Output the [x, y] coordinate of the center of the cell containing the given text.  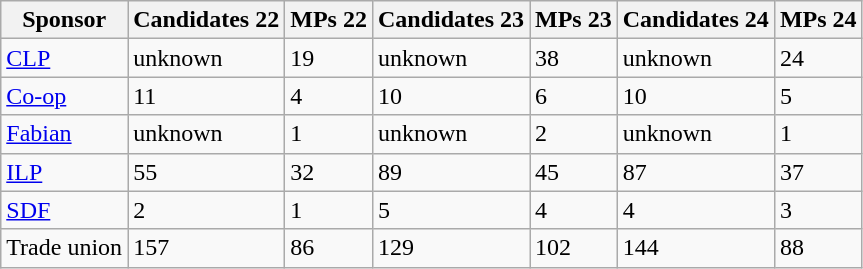
11 [206, 96]
Candidates 24 [696, 20]
ILP [64, 172]
88 [818, 248]
Candidates 22 [206, 20]
129 [450, 248]
45 [574, 172]
Sponsor [64, 20]
CLP [64, 58]
Candidates 23 [450, 20]
86 [329, 248]
MPs 23 [574, 20]
37 [818, 172]
144 [696, 248]
55 [206, 172]
MPs 22 [329, 20]
3 [818, 210]
38 [574, 58]
102 [574, 248]
SDF [64, 210]
Co-op [64, 96]
157 [206, 248]
6 [574, 96]
Trade union [64, 248]
MPs 24 [818, 20]
19 [329, 58]
87 [696, 172]
32 [329, 172]
Fabian [64, 134]
24 [818, 58]
89 [450, 172]
